Determine the (X, Y) coordinate at the center of the cell enclosing the given text.  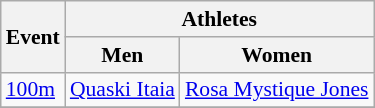
Athletes (220, 19)
Quaski Itaia (122, 90)
100m (33, 90)
Event (33, 36)
Rosa Mystique Jones (277, 90)
Women (277, 55)
Men (122, 55)
